Identify which cell holds the provided text, then report its (x, y) central coordinate. 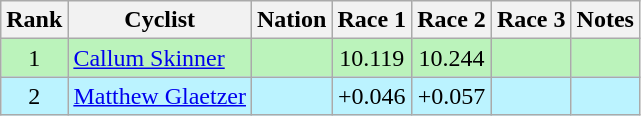
Race 1 (372, 20)
Cyclist (160, 20)
+0.046 (372, 96)
+0.057 (452, 96)
10.119 (372, 58)
1 (34, 58)
Notes (605, 20)
2 (34, 96)
Rank (34, 20)
Callum Skinner (160, 58)
Race 3 (531, 20)
Nation (292, 20)
Race 2 (452, 20)
10.244 (452, 58)
Matthew Glaetzer (160, 96)
